Scan for the cell matching the given text and deliver its [X, Y] coordinate at center. 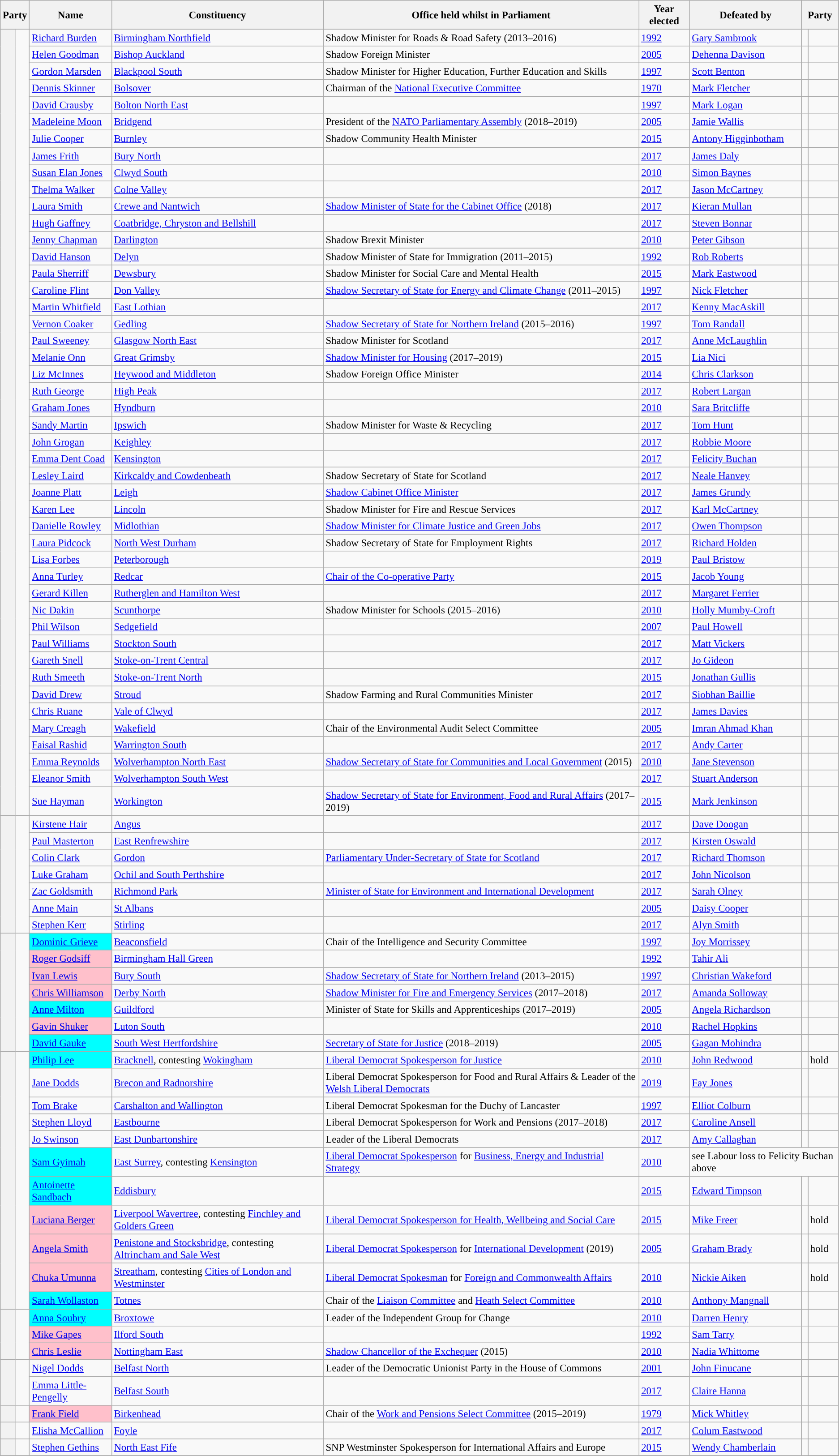
Antoinette Sandbach [71, 1191]
Beaconsfield [218, 942]
Caroline Ansell [745, 1122]
Liverpool Wavertree, contesting Finchley and Golders Green [218, 1220]
Paula Sherriff [71, 274]
Mark Logan [745, 105]
Madeleine Moon [71, 122]
James Davies [745, 711]
Chair of the Environmental Audit Select Committee [481, 728]
Faisal Rashid [71, 745]
Liberal Democrat Spokesman for Foreign and Commonwealth Affairs [481, 1278]
Jenny Chapman [71, 240]
Caroline Flint [71, 290]
Tom Randall [745, 324]
Stuart Anderson [745, 779]
Andy Carter [745, 745]
Shadow Secretary of State for Employment Rights [481, 543]
Shadow Minister of State for the Cabinet Office (2018) [481, 206]
Wendy Chamberlain [745, 1447]
Robert Largan [745, 391]
SNP Westminster Spokesperson for International Affairs and Europe [481, 1447]
Broxtowe [218, 1318]
Amanda Solloway [745, 993]
Sarah Wollaston [71, 1301]
Paul Williams [71, 644]
see Labour loss to Felicity Buchan above [764, 1162]
Defeated by [745, 15]
Edward Timpson [745, 1191]
Shadow Foreign Office Minister [481, 374]
Shadow Minister for Schools (2015–2016) [481, 610]
Steven Bonnar [745, 223]
Rutherglen and Hamilton West [218, 593]
Tom Hunt [745, 425]
Bishop Auckland [218, 55]
Helen Goodman [71, 55]
Mary Creagh [71, 728]
Eddisbury [218, 1191]
Leader of the Liberal Democrats [481, 1139]
Richard Holden [745, 543]
Bury North [218, 156]
Lia Nici [745, 358]
Liberal Democrat Spokesperson for International Development (2019) [481, 1249]
John Redwood [745, 1060]
Colne Valley [218, 189]
Martin Whitfield [71, 307]
Warrington South [218, 745]
Owen Thompson [745, 526]
Tahir Ali [745, 959]
East Dunbartonshire [218, 1139]
Vernon Coaker [71, 324]
Shadow Cabinet Office Minister [481, 492]
Chairman of the National Executive Committee [481, 88]
Anthony Mangnall [745, 1301]
Sam Tarry [745, 1334]
Stoke-on-Trent North [218, 677]
Dave Doogan [745, 824]
Shadow Secretary of State for Northern Ireland (2015–2016) [481, 324]
John Nicolson [745, 875]
Scott Benton [745, 72]
David Hanson [71, 257]
Shadow Secretary of State for Northern Ireland (2013–2015) [481, 976]
Shadow Secretary of State for Energy and Climate Change (2011–2015) [481, 290]
East Renfrewshire [218, 841]
Jane Dodds [71, 1083]
James Daly [745, 156]
Totnes [218, 1301]
Brecon and Radnorshire [218, 1083]
Christian Wakeford [745, 976]
Secretary of State for Justice (2018–2019) [481, 1043]
Great Grimsby [218, 358]
Jason McCartney [745, 189]
Keighley [218, 442]
Neale Hanvey [745, 475]
Shadow Minister for Scotland [481, 341]
Shadow Minister for Waste & Recycling [481, 425]
Angus [218, 824]
Stirling [218, 925]
Shadow Foreign Minister [481, 55]
Mark Eastwood [745, 274]
2001 [664, 1368]
Birkenhead [218, 1414]
Phil Wilson [71, 627]
Shadow Minister for Housing (2017–2019) [481, 358]
Mark Fletcher [745, 88]
Zac Goldsmith [71, 891]
Ochil and South Perthshire [218, 875]
Paul Bristow [745, 560]
Liberal Democrat Spokesperson for Business, Energy and Industrial Strategy [481, 1162]
Redcar [218, 577]
Stoke-on-Trent Central [218, 660]
Liberal Democrat Spokesperson for Health, Wellbeing and Social Care [481, 1220]
Imran Ahmad Khan [745, 728]
Emma Little-Pengelly [71, 1391]
Mike Freer [745, 1220]
Emma Dent Coad [71, 458]
Belfast South [218, 1391]
Birmingham Hall Green [218, 959]
Vale of Clwyd [218, 711]
Ruth George [71, 391]
Shadow Community Health Minister [481, 139]
Mike Gapes [71, 1334]
Angela Smith [71, 1249]
Nottingham East [218, 1351]
Elisha McCallion [71, 1430]
Shadow Minister for Fire and Emergency Services (2017–2018) [481, 993]
Kirkcaldy and Cowdenbeath [218, 475]
Anne McLaughlin [745, 341]
Shadow Minister for Climate Justice and Green Jobs [481, 526]
Shadow Chancellor of the Exchequer (2015) [481, 1351]
Tom Brake [71, 1105]
Constituency [218, 15]
Simon Baynes [745, 172]
Paul Sweeney [71, 341]
Hyndburn [218, 408]
1979 [664, 1414]
Darlington [218, 240]
Jonathan Gullis [745, 677]
Minister of State for Environment and International Development [481, 891]
Minister of State for Skills and Apprenticeships (2017–2019) [481, 1009]
Sarah Olney [745, 891]
Anne Main [71, 908]
Frank Field [71, 1414]
Jane Stevenson [745, 762]
Chris Leslie [71, 1351]
Coatbridge, Chryston and Bellshill [218, 223]
Joy Morrissey [745, 942]
Gerard Killen [71, 593]
Jamie Wallis [745, 122]
Rob Roberts [745, 257]
Karen Lee [71, 509]
Stroud [218, 694]
Jacob Young [745, 577]
Bracknell, contesting Wokingham [218, 1060]
Dennis Skinner [71, 88]
Felicity Buchan [745, 458]
Hugh Gaffney [71, 223]
Chair of the Co-operative Party [481, 577]
Leader of the Democratic Unionist Party in the House of Commons [481, 1368]
James Frith [71, 156]
Wolverhampton North East [218, 762]
Heywood and Middleton [218, 374]
Gedling [218, 324]
Kirstene Hair [71, 824]
Liz McInnes [71, 374]
Nick Fletcher [745, 290]
Gavin Shuker [71, 1026]
Lisa Forbes [71, 560]
Don Valley [218, 290]
Eastbourne [218, 1122]
Angela Richardson [745, 1009]
Mick Whitley [745, 1414]
Emma Reynolds [71, 762]
Shadow Secretary of State for Scotland [481, 475]
Chair of the Intelligence and Security Committee [481, 942]
Leigh [218, 492]
Delyn [218, 257]
Shadow Secretary of State for Environment, Food and Rural Affairs (2017–2019) [481, 801]
Colum Eastwood [745, 1430]
Luke Graham [71, 875]
Kieran Mullan [745, 206]
Shadow Farming and Rural Communities Minister [481, 694]
Richard Burden [71, 38]
Melanie Onn [71, 358]
John Finucane [745, 1368]
Roger Godsiff [71, 959]
South West Hertfordshire [218, 1043]
Margaret Ferrier [745, 593]
Chair of the Work and Pensions Select Committee (2015–2019) [481, 1414]
North West Durham [218, 543]
Holly Mumby-Croft [745, 610]
Sara Britcliffe [745, 408]
Anna Turley [71, 577]
Kirsten Oswald [745, 841]
Claire Hanna [745, 1391]
Kensington [218, 458]
Nadia Whittome [745, 1351]
James Grundy [745, 492]
Shadow Minister for Higher Education, Further Education and Skills [481, 72]
Ruth Smeeth [71, 677]
1970 [664, 88]
Susan Elan Jones [71, 172]
Workington [218, 801]
Sedgefield [218, 627]
Blackpool South [218, 72]
Shadow Secretary of State for Communities and Local Government (2015) [481, 762]
Liberal Democrat Spokesperson for Work and Pensions (2017–2018) [481, 1122]
Chuka Umunna [71, 1278]
High Peak [218, 391]
Nic Dakin [71, 610]
Derby North [218, 993]
Mark Jenkinson [745, 801]
St Albans [218, 908]
Wolverhampton South West [218, 779]
Leader of the Independent Group for Change [481, 1318]
Dewsbury [218, 274]
Lesley Laird [71, 475]
Dominic Grieve [71, 942]
Nigel Dodds [71, 1368]
Year elected [664, 15]
Gareth Snell [71, 660]
David Crausby [71, 105]
Matt Vickers [745, 644]
Ilford South [218, 1334]
2007 [664, 627]
Bolsover [218, 88]
Gary Sambrook [745, 38]
Amy Callaghan [745, 1139]
Penistone and Stocksbridge, contesting Altrincham and Sale West [218, 1249]
East Lothian [218, 307]
Liberal Democrat Spokesperson for Justice [481, 1060]
David Drew [71, 694]
Sue Hayman [71, 801]
Name [71, 15]
Streatham, contesting Cities of London and Westminster [218, 1278]
Liberal Democrat Spokesperson for Food and Rural Affairs & Leader of the Welsh Liberal Democrats [481, 1083]
Stephen Gethins [71, 1447]
Stockton South [218, 644]
Robbie Moore [745, 442]
Peter Gibson [745, 240]
Bolton North East [218, 105]
Graham Jones [71, 408]
Clwyd South [218, 172]
Anne Milton [71, 1009]
2014 [664, 374]
Belfast North [218, 1368]
Shadow Brexit Minister [481, 240]
Stephen Lloyd [71, 1122]
Shadow Minister for Fire and Rescue Services [481, 509]
Crewe and Nantwich [218, 206]
Luton South [218, 1026]
Gordon Marsden [71, 72]
David Gauke [71, 1043]
Laura Smith [71, 206]
Daisy Cooper [745, 908]
Shadow Minister of State for Immigration (2011–2015) [481, 257]
Peterborough [218, 560]
Foyle [218, 1430]
Richard Thomson [745, 858]
Office held whilst in Parliament [481, 15]
Antony Higginbotham [745, 139]
Graham Brady [745, 1249]
Chris Clarkson [745, 374]
Richmond Park [218, 891]
Lincoln [218, 509]
Stephen Kerr [71, 925]
Parliamentary Under-Secretary of State for Scotland [481, 858]
East Surrey, contesting Kensington [218, 1162]
Scunthorpe [218, 610]
Colin Clark [71, 858]
Shadow Minister for Roads & Road Safety (2013–2016) [481, 38]
Burnley [218, 139]
Birmingham Northfield [218, 38]
Siobhan Baillie [745, 694]
Wakefield [218, 728]
Glasgow North East [218, 341]
Carshalton and Wallington [218, 1105]
Darren Henry [745, 1318]
Paul Howell [745, 627]
Luciana Berger [71, 1220]
Chair of the Liaison Committee and Heath Select Committee [481, 1301]
Dehenna Davison [745, 55]
Laura Pidcock [71, 543]
Fay Jones [745, 1083]
Rachel Hopkins [745, 1026]
Sam Gyimah [71, 1162]
Alyn Smith [745, 925]
Danielle Rowley [71, 526]
Eleanor Smith [71, 779]
Elliot Colburn [745, 1105]
Bury South [218, 976]
Anna Soubry [71, 1318]
Chris Ruane [71, 711]
Liberal Democrat Spokesman for the Duchy of Lancaster [481, 1105]
President of the NATO Parliamentary Assembly (2018–2019) [481, 122]
Joanne Platt [71, 492]
Philip Lee [71, 1060]
Thelma Walker [71, 189]
Bridgend [218, 122]
Jo Gideon [745, 660]
Shadow Minister for Social Care and Mental Health [481, 274]
Kenny MacAskill [745, 307]
Nickie Aiken [745, 1278]
Gagan Mohindra [745, 1043]
John Grogan [71, 442]
Midlothian [218, 526]
Ivan Lewis [71, 976]
Julie Cooper [71, 139]
Ipswich [218, 425]
Jo Swinson [71, 1139]
Sandy Martin [71, 425]
Karl McCartney [745, 509]
Gordon [218, 858]
Paul Masterton [71, 841]
North East Fife [218, 1447]
Chris Williamson [71, 993]
Guildford [218, 1009]
